Extract the (X, Y) coordinate from the center of the cell holding the provided text.  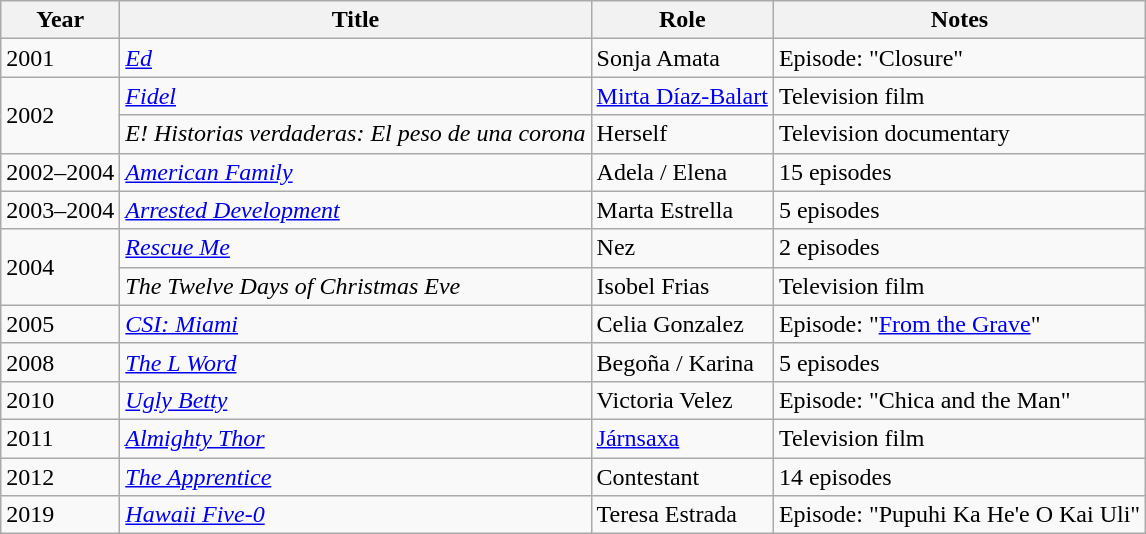
Járnsaxa (682, 438)
Ugly Betty (356, 400)
Rescue Me (356, 248)
2019 (60, 515)
American Family (356, 172)
Role (682, 20)
Fidel (356, 96)
2012 (60, 477)
Adela / Elena (682, 172)
15 episodes (959, 172)
2003–2004 (60, 210)
Isobel Frias (682, 286)
2004 (60, 267)
Notes (959, 20)
2 episodes (959, 248)
Contestant (682, 477)
Television documentary (959, 134)
Episode: "Closure" (959, 58)
2002 (60, 115)
Marta Estrella (682, 210)
The Twelve Days of Christmas Eve (356, 286)
Almighty Thor (356, 438)
The L Word (356, 362)
Victoria Velez (682, 400)
Begoña / Karina (682, 362)
Sonja Amata (682, 58)
Year (60, 20)
2002–2004 (60, 172)
Episode: "Pupuhi Ka He'e O Kai Uli" (959, 515)
Celia Gonzalez (682, 324)
Ed (356, 58)
2011 (60, 438)
Episode: "From the Grave" (959, 324)
Episode: "Chica and the Man" (959, 400)
14 episodes (959, 477)
Herself (682, 134)
2010 (60, 400)
E! Historias verdaderas: El peso de una corona (356, 134)
Mirta Díaz-Balart (682, 96)
2008 (60, 362)
Teresa Estrada (682, 515)
CSI: Miami (356, 324)
2001 (60, 58)
The Apprentice (356, 477)
Hawaii Five-0 (356, 515)
2005 (60, 324)
Arrested Development (356, 210)
Title (356, 20)
Nez (682, 248)
